Return the (X, Y) coordinate for the center point of the cell that contains the specified text.  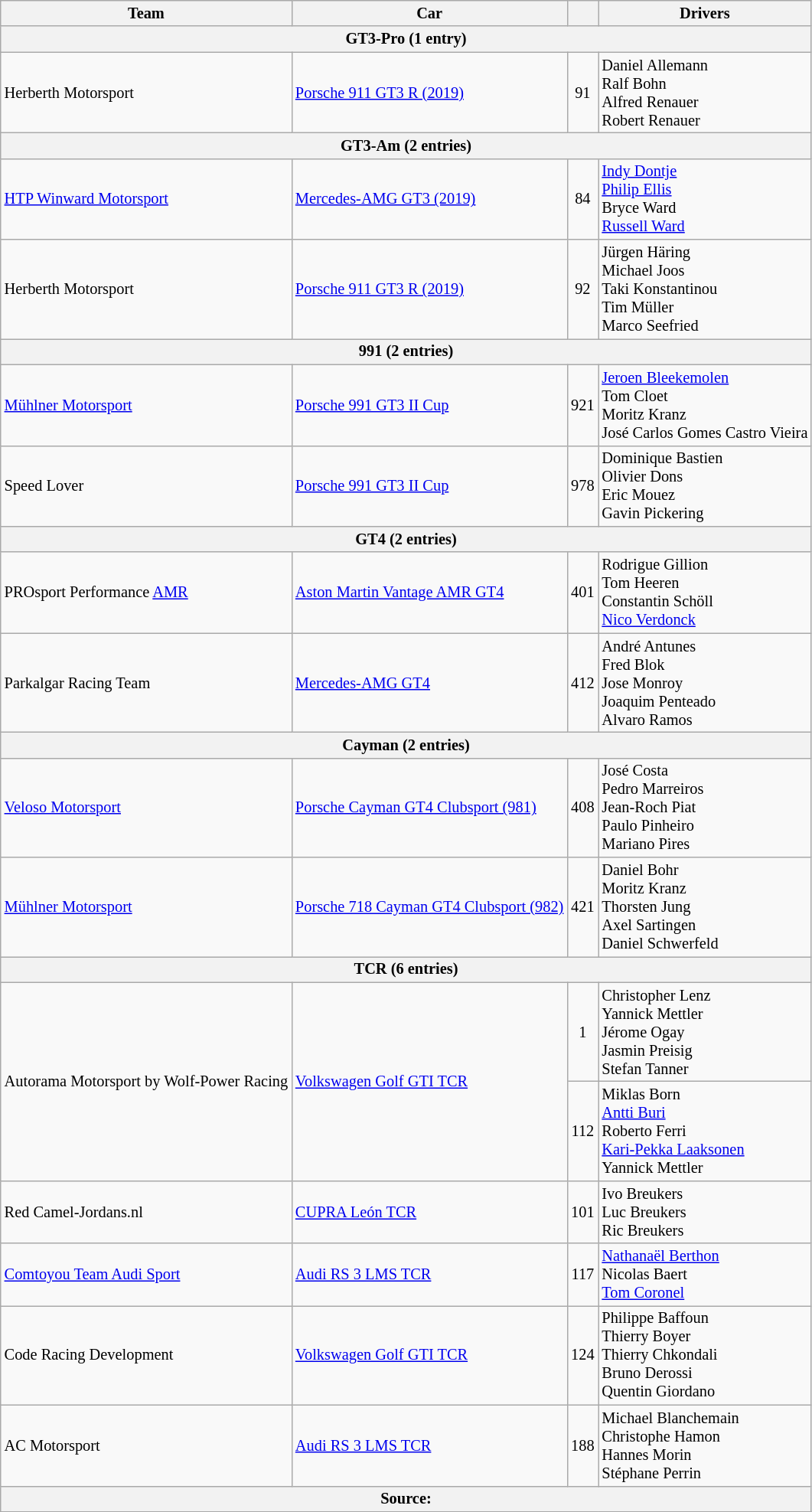
Dominique Bastien Olivier Dons Eric Mouez Gavin Pickering (706, 486)
421 (582, 907)
991 (2 entries) (406, 351)
Michael Blanchemain Christophe Hamon Hannes Morin Stéphane Perrin (706, 1445)
TCR (6 entries) (406, 969)
André Antunes Fred Blok Jose Monroy Joaquim Penteado Alvaro Ramos (706, 683)
AC Motorsport (146, 1445)
101 (582, 1212)
401 (582, 593)
412 (582, 683)
1 (582, 1032)
GT4 (2 entries) (406, 539)
Philippe Baffoun Thierry Boyer Thierry Chkondali Bruno Derossi Quentin Giordano (706, 1355)
Porsche 718 Cayman GT4 Clubsport (982) (429, 907)
Code Racing Development (146, 1355)
Aston Martin Vantage AMR GT4 (429, 593)
Car (429, 13)
117 (582, 1275)
Nathanaël Berthon Nicolas Baert Tom Coronel (706, 1275)
84 (582, 199)
Daniel Bohr Moritz Kranz Thorsten Jung Axel Sartingen Daniel Schwerfeld (706, 907)
Speed Lover (146, 486)
Mercedes-AMG GT3 (2019) (429, 199)
Rodrigue Gillion Tom Heeren Constantin Schöll Nico Verdonck (706, 593)
José Costa Pedro Marreiros Jean-Roch Piat Paulo Pinheiro Mariano Pires (706, 808)
92 (582, 289)
91 (582, 93)
Porsche Cayman GT4 Clubsport (981) (429, 808)
Comtoyou Team Audi Sport (146, 1275)
Red Camel-Jordans.nl (146, 1212)
124 (582, 1355)
Jürgen Häring Michael Joos Taki Konstantinou Tim Müller Marco Seefried (706, 289)
Veloso Motorsport (146, 808)
Mercedes-AMG GT4 (429, 683)
Ivo Breukers Luc Breukers Ric Breukers (706, 1212)
CUPRA León TCR (429, 1212)
HTP Winward Motorsport (146, 199)
921 (582, 405)
112 (582, 1131)
Jeroen Bleekemolen Tom Cloet Moritz Kranz José Carlos Gomes Castro Vieira (706, 405)
978 (582, 486)
Parkalgar Racing Team (146, 683)
Indy Dontje Philip Ellis Bryce Ward Russell Ward (706, 199)
GT3-Pro (1 entry) (406, 39)
Autorama Motorsport by Wolf-Power Racing (146, 1081)
Miklas Born Antti Buri Roberto Ferri Kari-Pekka Laaksonen Yannick Mettler (706, 1131)
Source: (406, 1499)
Drivers (706, 13)
Cayman (2 entries) (406, 745)
Christopher Lenz Yannick Mettler Jérome Ogay Jasmin Preisig Stefan Tanner (706, 1032)
Daniel Allemann Ralf Bohn Alfred Renauer Robert Renauer (706, 93)
188 (582, 1445)
PROsport Performance AMR (146, 593)
GT3-Am (2 entries) (406, 145)
408 (582, 808)
Team (146, 13)
